From the cell containing the given text, extract its center point as (x, y) coordinate. 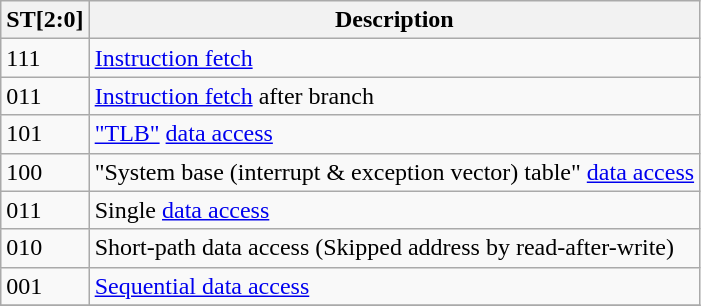
001 (45, 286)
010 (45, 248)
"TLB" data access (394, 134)
Short-path data access (Skipped address by read-after-write) (394, 248)
Sequential data access (394, 286)
"System base (interrupt & exception vector) table" data access (394, 172)
Instruction fetch after branch (394, 96)
Instruction fetch (394, 58)
Description (394, 20)
Single data access (394, 210)
ST[2:0] (45, 20)
100 (45, 172)
101 (45, 134)
111 (45, 58)
